Provide the [X, Y] coordinate of the cell's center where the given text is located.  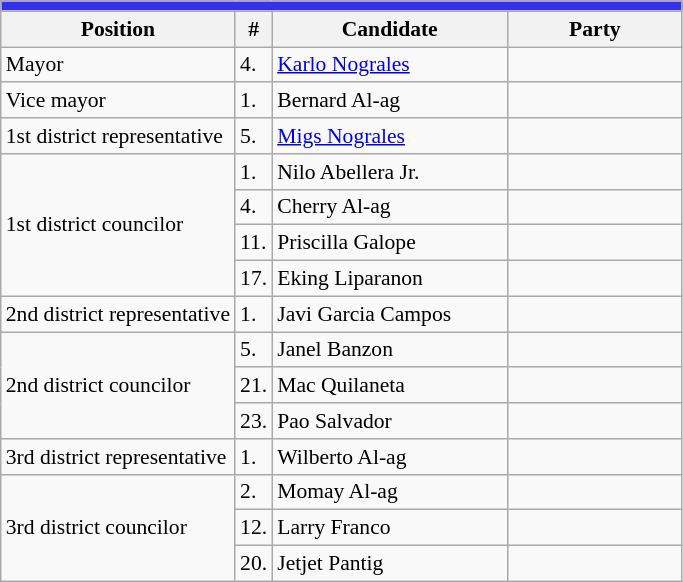
3rd district councilor [118, 528]
2nd district representative [118, 314]
Nilo Abellera Jr. [390, 172]
1st district representative [118, 136]
Eking Liparanon [390, 279]
3rd district representative [118, 457]
Janel Banzon [390, 350]
Migs Nograles [390, 136]
Javi Garcia Campos [390, 314]
Priscilla Galope [390, 243]
Mac Quilaneta [390, 386]
2. [254, 492]
Momay Al-ag [390, 492]
2nd district councilor [118, 386]
17. [254, 279]
20. [254, 564]
Party [594, 29]
23. [254, 421]
12. [254, 528]
Mayor [118, 65]
11. [254, 243]
# [254, 29]
21. [254, 386]
Wilberto Al-ag [390, 457]
Candidate [390, 29]
Jetjet Pantig [390, 564]
Bernard Al-ag [390, 101]
Karlo Nograles [390, 65]
Pao Salvador [390, 421]
Position [118, 29]
Vice mayor [118, 101]
Larry Franco [390, 528]
1st district councilor [118, 225]
Cherry Al-ag [390, 207]
